Capture the cell that displays the provided text and extract its [x, y] central coordinate. 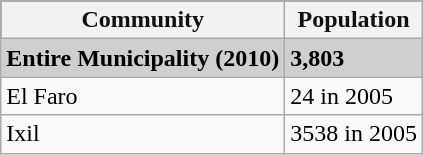
Population [354, 20]
3,803 [354, 58]
El Faro [143, 96]
3538 in 2005 [354, 134]
24 in 2005 [354, 96]
Ixil [143, 134]
Community [143, 20]
Entire Municipality (2010) [143, 58]
